Output the [x, y] coordinate of the center of the cell containing the given text.  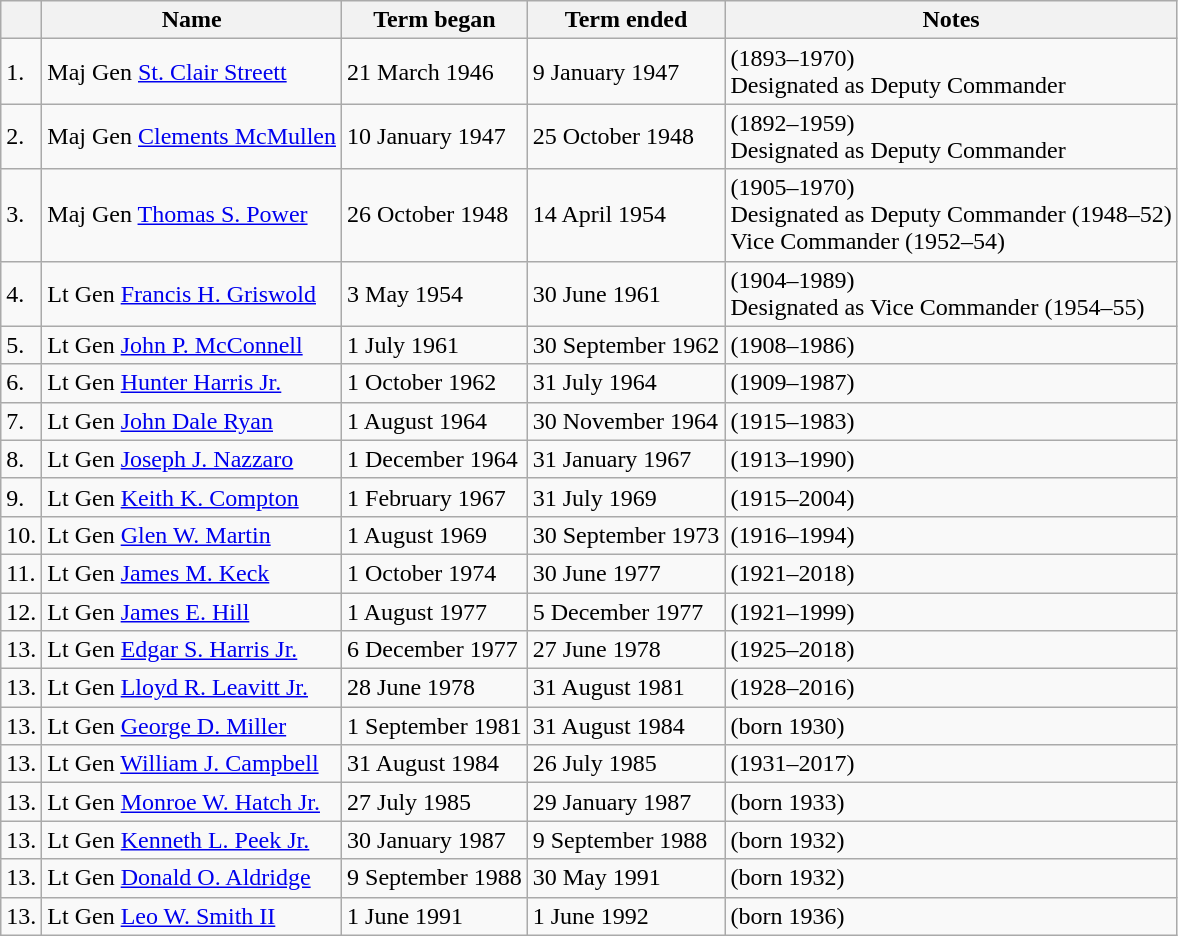
(1893–1970)Designated as Deputy Commander [951, 72]
31 January 1967 [626, 459]
(1908–1986) [951, 345]
Lt Gen Glen W. Martin [192, 535]
(1928–2016) [951, 688]
(1925–2018) [951, 650]
1. [22, 72]
27 July 1985 [435, 802]
Lt Gen Leo W. Smith II [192, 916]
26 October 1948 [435, 215]
(1909–1987) [951, 383]
30 May 1991 [626, 878]
1 September 1981 [435, 726]
28 June 1978 [435, 688]
31 August 1981 [626, 688]
4. [22, 294]
31 July 1969 [626, 497]
(1931–2017) [951, 764]
(1916–1994) [951, 535]
Lt Gen Keith K. Compton [192, 497]
1 June 1992 [626, 916]
1 August 1969 [435, 535]
(1915–2004) [951, 497]
(1913–1990) [951, 459]
6 December 1977 [435, 650]
Lt Gen Hunter Harris Jr. [192, 383]
Lt Gen Monroe W. Hatch Jr. [192, 802]
5 December 1977 [626, 611]
Lt Gen Edgar S. Harris Jr. [192, 650]
(1915–1983) [951, 421]
Maj Gen Clements McMullen [192, 136]
9 January 1947 [626, 72]
1 August 1964 [435, 421]
(1905–1970)Designated as Deputy Commander (1948–52)Vice Commander (1952–54) [951, 215]
Maj Gen St. Clair Streett [192, 72]
27 June 1978 [626, 650]
30 June 1977 [626, 573]
1 February 1967 [435, 497]
Term began [435, 20]
Name [192, 20]
1 December 1964 [435, 459]
(1921–1999) [951, 611]
Lt Gen Francis H. Griswold [192, 294]
Lt Gen James E. Hill [192, 611]
12. [22, 611]
30 January 1987 [435, 840]
Lt Gen George D. Miller [192, 726]
Lt Gen Kenneth L. Peek Jr. [192, 840]
1 June 1991 [435, 916]
1 October 1962 [435, 383]
1 July 1961 [435, 345]
10 January 1947 [435, 136]
(born 1933) [951, 802]
3 May 1954 [435, 294]
2. [22, 136]
Term ended [626, 20]
6. [22, 383]
Lt Gen John P. McConnell [192, 345]
7. [22, 421]
30 September 1973 [626, 535]
1 October 1974 [435, 573]
Maj Gen Thomas S. Power [192, 215]
Lt Gen William J. Campbell [192, 764]
21 March 1946 [435, 72]
Lt Gen John Dale Ryan [192, 421]
(1904–1989)Designated as Vice Commander (1954–55) [951, 294]
25 October 1948 [626, 136]
29 January 1987 [626, 802]
(1892–1959)Designated as Deputy Commander [951, 136]
26 July 1985 [626, 764]
(born 1936) [951, 916]
5. [22, 345]
Lt Gen Donald O. Aldridge [192, 878]
8. [22, 459]
Lt Gen Lloyd R. Leavitt Jr. [192, 688]
11. [22, 573]
(1921–2018) [951, 573]
(born 1930) [951, 726]
14 April 1954 [626, 215]
30 June 1961 [626, 294]
3. [22, 215]
9. [22, 497]
30 November 1964 [626, 421]
31 July 1964 [626, 383]
Notes [951, 20]
Lt Gen James M. Keck [192, 573]
Lt Gen Joseph J. Nazzaro [192, 459]
30 September 1962 [626, 345]
10. [22, 535]
1 August 1977 [435, 611]
